For the text-containing cell, return its midpoint in (x, y) coordinate format. 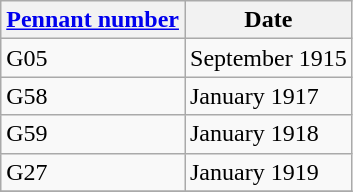
G58 (93, 96)
G59 (93, 134)
Date (268, 20)
Pennant number (93, 20)
G27 (93, 172)
September 1915 (268, 58)
G05 (93, 58)
January 1917 (268, 96)
January 1918 (268, 134)
January 1919 (268, 172)
